From the cell containing the given text, extract its center point as [x, y] coordinate. 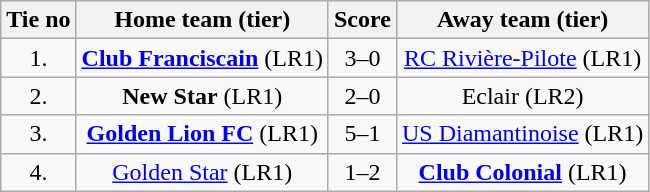
Away team (tier) [522, 20]
3. [38, 134]
2–0 [362, 96]
Score [362, 20]
4. [38, 172]
Home team (tier) [202, 20]
New Star (LR1) [202, 96]
RC Rivière-Pilote (LR1) [522, 58]
Golden Star (LR1) [202, 172]
3–0 [362, 58]
5–1 [362, 134]
2. [38, 96]
Tie no [38, 20]
US Diamantinoise (LR1) [522, 134]
1. [38, 58]
Club Colonial (LR1) [522, 172]
Club Franciscain (LR1) [202, 58]
Golden Lion FC (LR1) [202, 134]
1–2 [362, 172]
Eclair (LR2) [522, 96]
